Scan for the cell matching the given text and deliver its [x, y] coordinate at center. 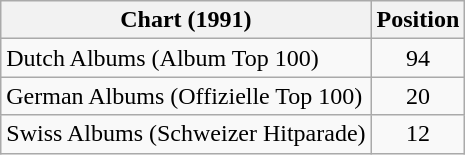
94 [418, 58]
20 [418, 96]
12 [418, 134]
Chart (1991) [186, 20]
Swiss Albums (Schweizer Hitparade) [186, 134]
Dutch Albums (Album Top 100) [186, 58]
German Albums (Offizielle Top 100) [186, 96]
Position [418, 20]
